Determine the [x, y] coordinate at the center of the cell enclosing the given text.  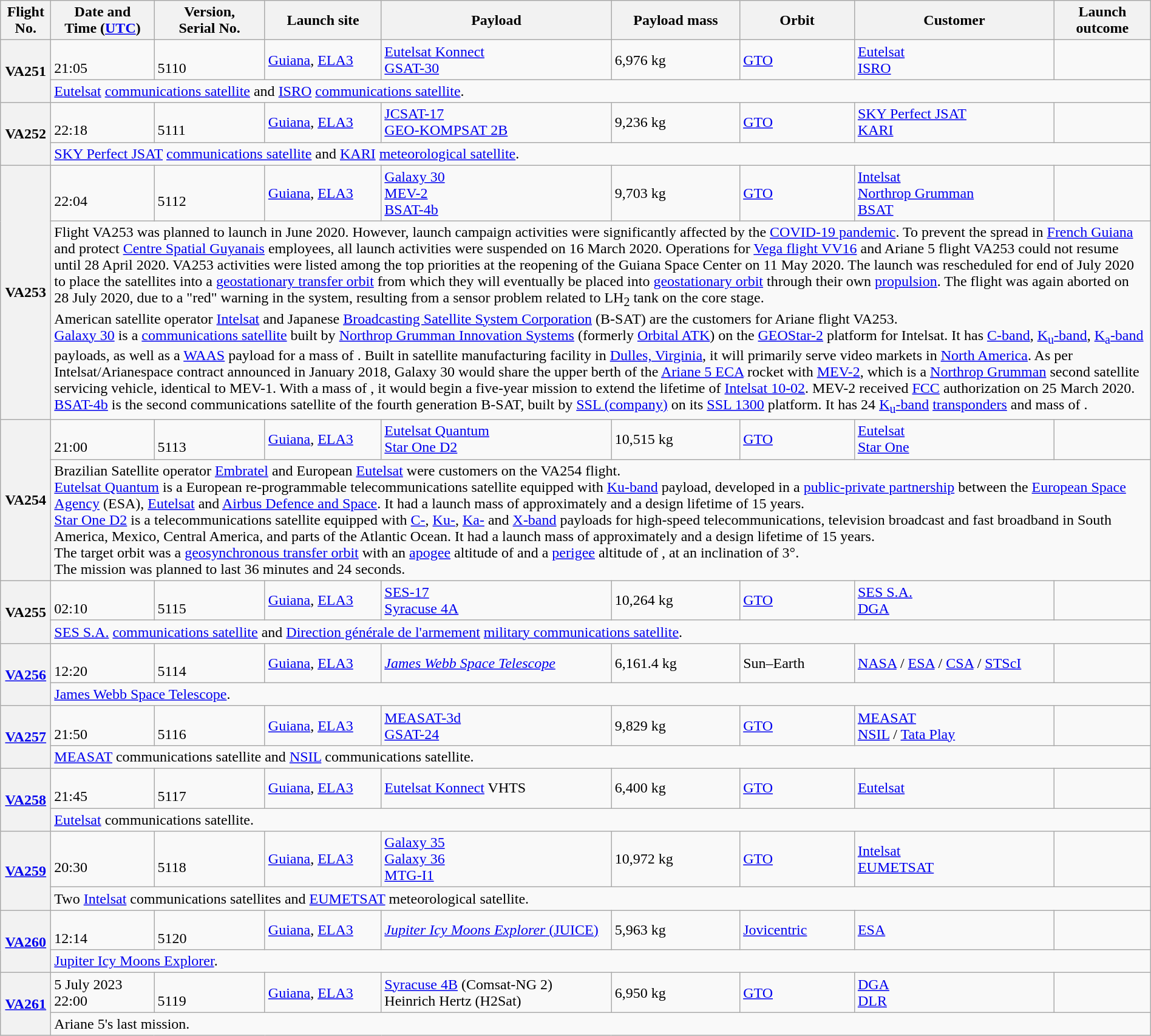
21:00 [103, 440]
VA255 [25, 612]
5119 [209, 992]
Eutelsat QuantumStar One D2 [497, 440]
12:14 [103, 930]
10,515 kg [675, 440]
IntelsatEUMETSAT [954, 859]
SES S.A.DGA [954, 600]
6,400 kg [675, 788]
ESA [954, 930]
VA252 [25, 134]
10,972 kg [675, 859]
IntelsatNorthrop GrummanBSAT [954, 193]
5117 [209, 788]
JCSAT-17GEO-KOMPSAT 2B [497, 123]
5118 [209, 859]
VA261 [25, 1004]
Eutelsat communications satellite. [601, 820]
SKY Perfect JSAT communications satellite and KARI meteorological satellite. [601, 154]
VA259 [25, 871]
6,161.4 kg [675, 663]
9,829 kg [675, 725]
Eutelsat communications satellite and ISRO communications satellite. [601, 91]
Sun–Earth [798, 663]
SES S.A. communications satellite and Direction générale de l'armement military communications satellite. [601, 632]
5,963 kg [675, 930]
VA258 [25, 800]
5120 [209, 930]
5113 [209, 440]
Galaxy 35Galaxy 36MTG-I1 [497, 859]
6,976 kg [675, 60]
12:20 [103, 663]
02:10 [103, 600]
VA260 [25, 941]
Eutelsat Konnect VHTS [497, 788]
9,703 kg [675, 193]
5114 [209, 663]
James Webb Space Telescope [497, 663]
22:18 [103, 123]
Jovicentric [798, 930]
EutelsatISRO [954, 60]
Jupiter Icy Moons Explorer. [601, 961]
9,236 kg [675, 123]
21:45 [103, 788]
VA253 [25, 293]
Ariane 5's last mission. [601, 1024]
20:30 [103, 859]
5110 [209, 60]
Jupiter Icy Moons Explorer (JUICE) [497, 930]
22:04 [103, 193]
DGADLR [954, 992]
Version,Serial No. [209, 21]
Payload mass [675, 21]
EutelsatStar One [954, 440]
Date andTime (UTC) [103, 21]
5116 [209, 725]
Customer [954, 21]
10,264 kg [675, 600]
Galaxy 30MEV-2BSAT-4b [497, 193]
VA254 [25, 500]
SKY Perfect JSATKARI [954, 123]
MEASAT communications satellite and NSIL communications satellite. [601, 757]
5115 [209, 600]
James Webb Space Telescope. [601, 694]
Eutelsat KonnectGSAT-30 [497, 60]
NASA / ESA / CSA / STScI [954, 663]
21:50 [103, 725]
21:05 [103, 60]
Eutelsat [954, 788]
Syracuse 4B (Comsat-NG 2) Heinrich Hertz (H2Sat) [497, 992]
Flight No. [25, 21]
Orbit [798, 21]
Payload [497, 21]
SES-17Syracuse 4A [497, 600]
Launch site [323, 21]
5112 [209, 193]
Two Intelsat communications satellites and EUMETSAT meteorological satellite. [601, 899]
Launchoutcome [1102, 21]
VA251 [25, 72]
VA256 [25, 674]
VA257 [25, 737]
MEASATNSIL / Tata Play [954, 725]
MEASAT-3dGSAT-24 [497, 725]
6,950 kg [675, 992]
5 July 202322:00 [103, 992]
5111 [209, 123]
